Search for the cell housing the specified text and yield its (x, y) center coordinate. 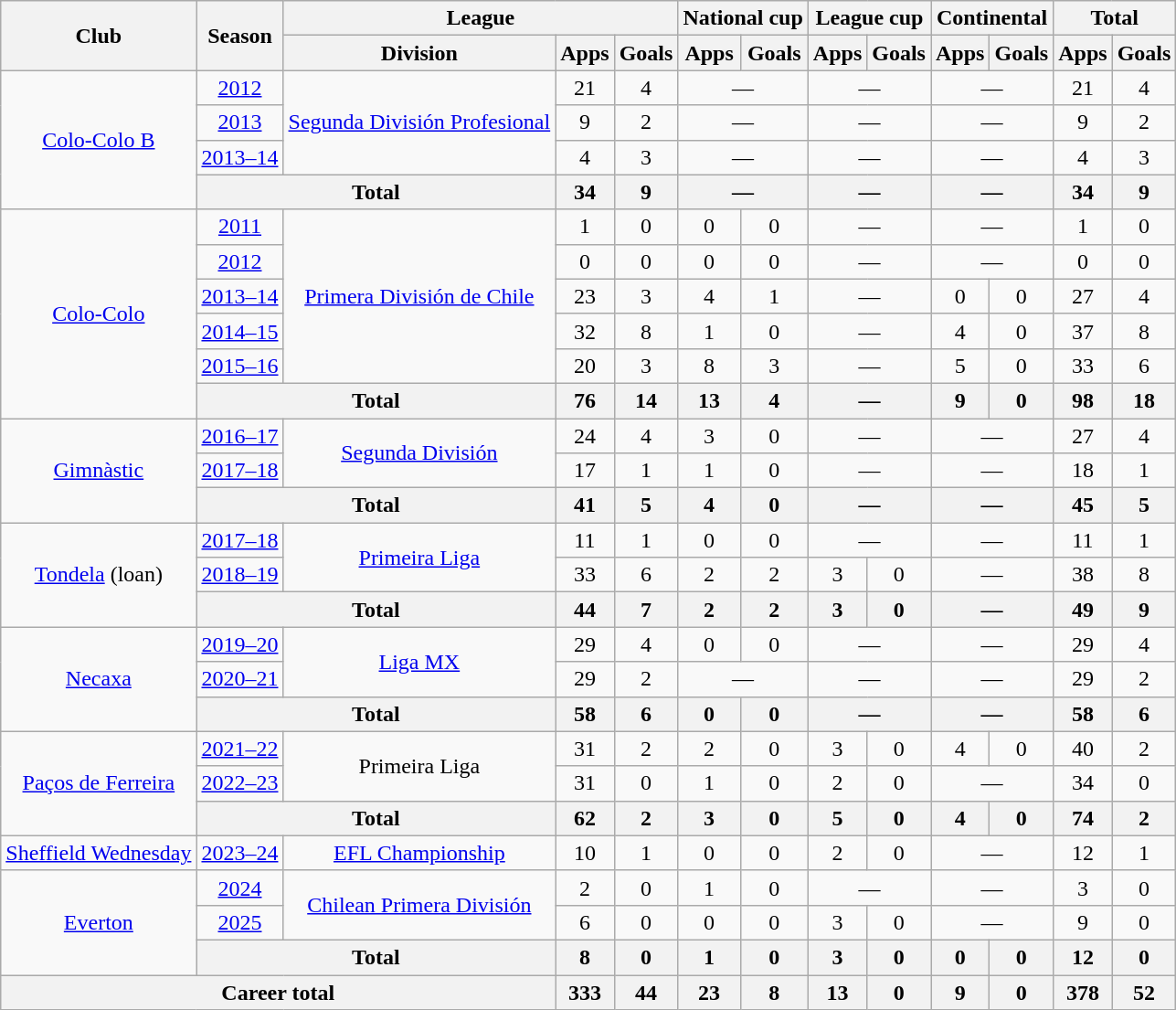
62 (585, 818)
74 (1083, 818)
Continental (991, 18)
2018–19 (239, 575)
2014–15 (239, 331)
2025 (239, 922)
76 (585, 400)
17 (585, 471)
League (481, 18)
Chilean Primera División (419, 905)
Segunda División Profesional (419, 122)
2020–21 (239, 679)
38 (1083, 575)
14 (646, 400)
333 (585, 992)
Necaxa (99, 679)
Gimnàstic (99, 471)
32 (585, 331)
Everton (99, 922)
Division (419, 53)
45 (1083, 505)
49 (1083, 610)
Career total (278, 992)
2023–24 (239, 853)
24 (585, 436)
National cup (743, 18)
52 (1144, 992)
Paços de Ferreira (99, 783)
2021–22 (239, 749)
2024 (239, 888)
378 (1083, 992)
Primera División de Chile (419, 296)
Segunda División (419, 453)
Season (239, 36)
Sheffield Wednesday (99, 853)
2019–20 (239, 644)
2022–23 (239, 783)
Colo-Colo B (99, 140)
2016–17 (239, 436)
41 (585, 505)
7 (646, 610)
2015–16 (239, 366)
37 (1083, 331)
10 (585, 853)
Colo-Colo (99, 314)
2013 (239, 122)
Club (99, 36)
Liga MX (419, 662)
EFL Championship (419, 853)
Tondela (loan) (99, 575)
League cup (869, 18)
20 (585, 366)
40 (1083, 749)
98 (1083, 400)
2011 (239, 227)
